For the text-containing cell, return its midpoint in [X, Y] coordinate format. 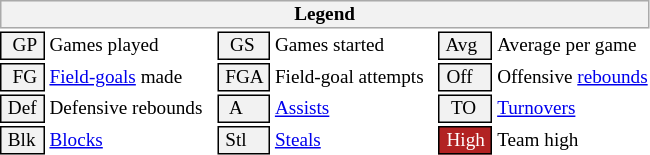
A [244, 108]
Stl [244, 140]
Def [22, 108]
GS [244, 46]
Legend [324, 14]
Turnovers [573, 108]
Team high [573, 140]
Average per game [573, 46]
Games played [131, 46]
Defensive rebounds [131, 108]
Off [466, 77]
FGA [244, 77]
FG [22, 77]
Games started [354, 46]
High [466, 140]
Steals [354, 140]
Field-goal attempts [354, 77]
GP [22, 46]
Blk [22, 140]
Field-goals made [131, 77]
Assists [354, 108]
Avg [466, 46]
Offensive rebounds [573, 77]
Blocks [131, 140]
TO [466, 108]
